Find where the given text appears and provide that cell's center as (x, y) coordinate. 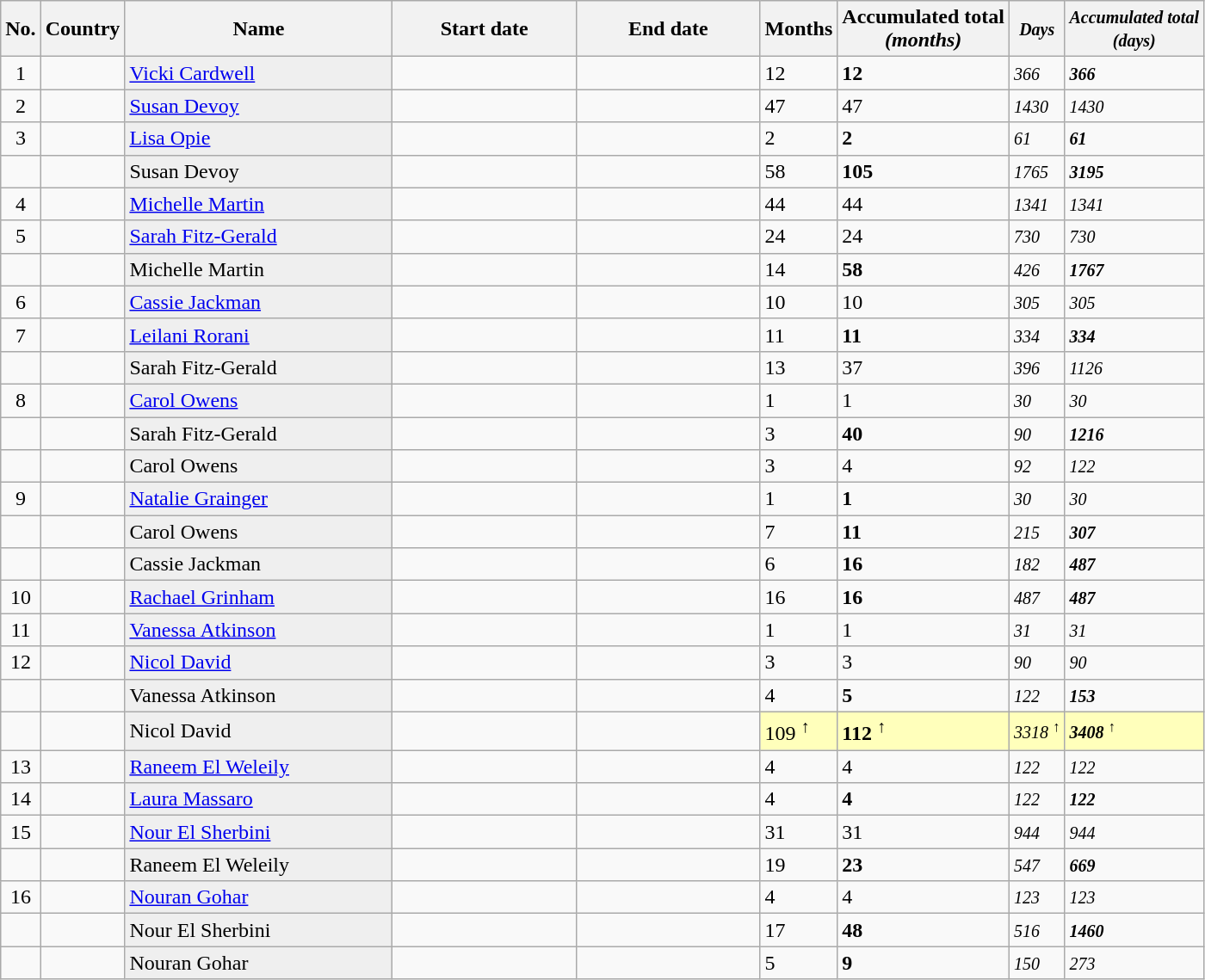
150 (1037, 963)
37 (924, 367)
19 (799, 865)
Start date (485, 29)
48 (924, 930)
Country (83, 29)
426 (1037, 269)
273 (1134, 963)
105 (924, 171)
3195 (1134, 171)
307 (1134, 532)
End date (669, 29)
1765 (1037, 171)
3408 ↑ (1134, 731)
109 ↑ (799, 731)
Name (258, 29)
Leilani Rorani (258, 335)
Lisa Opie (258, 139)
547 (1037, 865)
3318 ↑ (1037, 731)
182 (1037, 564)
92 (1037, 466)
516 (1037, 930)
8 (21, 400)
1460 (1134, 930)
396 (1037, 367)
17 (799, 930)
Natalie Grainger (258, 499)
669 (1134, 865)
1767 (1134, 269)
Rachael Grinham (258, 597)
1216 (1134, 433)
40 (924, 433)
Accumulated total(months) (924, 29)
Laura Massaro (258, 799)
Accumulated total(days) (1134, 29)
Days (1037, 29)
No. (21, 29)
112 ↑ (924, 731)
Vicki Cardwell (258, 73)
23 (924, 865)
153 (1134, 695)
Months (799, 29)
1126 (1134, 367)
15 (21, 832)
215 (1037, 532)
